Return (x, y) of the center of cell containing provided text 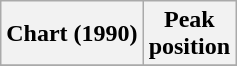
Peakposition (189, 34)
Chart (1990) (72, 34)
